Search for the cell housing the specified text and yield its (X, Y) center coordinate. 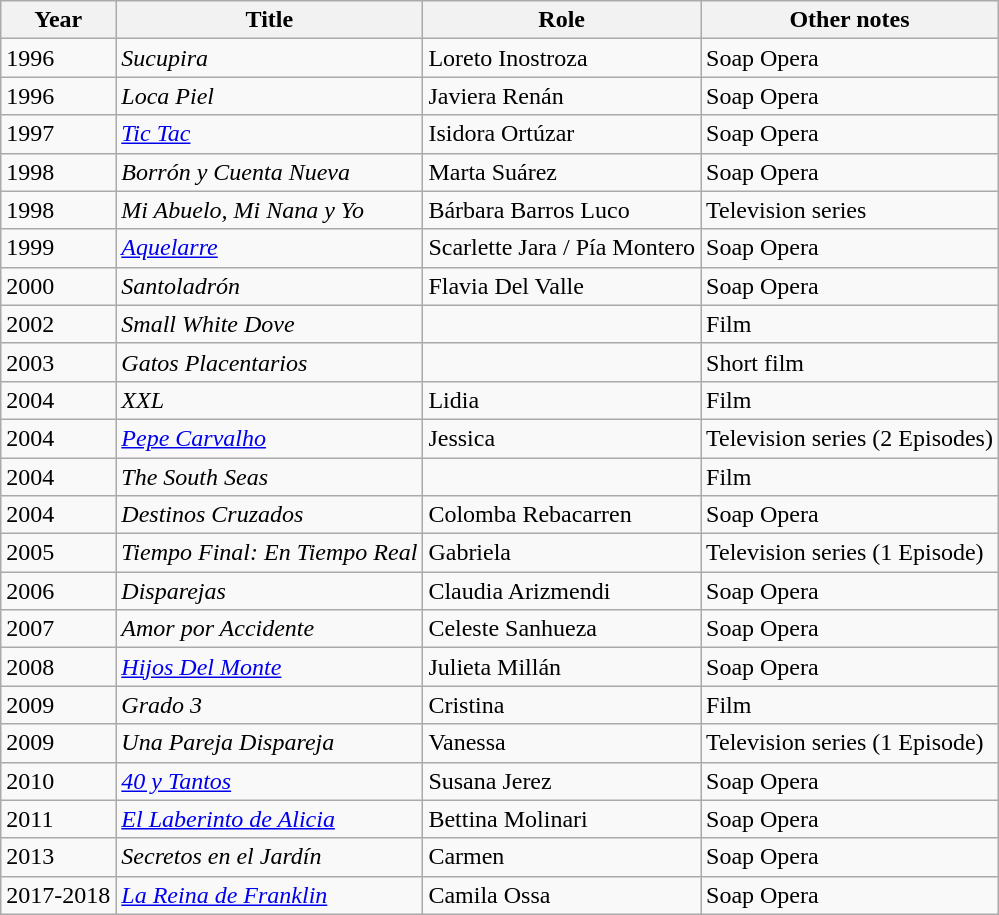
Borrón y Cuenta Nueva (270, 172)
Santoladrón (270, 286)
2008 (58, 667)
Scarlette Jara / Pía Montero (562, 248)
Claudia Arizmendi (562, 591)
Colomba Rebacarren (562, 515)
Mi Abuelo, Mi Nana y Yo (270, 210)
Title (270, 20)
XXL (270, 400)
Television series (2 Episodes) (849, 438)
2010 (58, 781)
Carmen (562, 857)
Susana Jerez (562, 781)
Other notes (849, 20)
Vanessa (562, 743)
2006 (58, 591)
La Reina de Franklin (270, 895)
2002 (58, 324)
Julieta Millán (562, 667)
2013 (58, 857)
Javiera Renán (562, 96)
Lidia (562, 400)
Jessica (562, 438)
Bettina Molinari (562, 819)
Small White Dove (270, 324)
Grado 3 (270, 705)
Secretos en el Jardín (270, 857)
Camila Ossa (562, 895)
Loca Piel (270, 96)
Short film (849, 362)
Hijos Del Monte (270, 667)
Television series (849, 210)
1999 (58, 248)
Year (58, 20)
Gabriela (562, 553)
Role (562, 20)
Destinos Cruzados (270, 515)
Una Pareja Dispareja (270, 743)
Flavia Del Valle (562, 286)
Loreto Inostroza (562, 58)
2003 (58, 362)
The South Seas (270, 477)
Cristina (562, 705)
1997 (58, 134)
2007 (58, 629)
Tic Tac (270, 134)
Bárbara Barros Luco (562, 210)
Pepe Carvalho (270, 438)
Sucupira (270, 58)
40 y Tantos (270, 781)
Disparejas (270, 591)
Marta Suárez (562, 172)
2005 (58, 553)
2017-2018 (58, 895)
Tiempo Final: En Tiempo Real (270, 553)
2011 (58, 819)
Aquelarre (270, 248)
El Laberinto de Alicia (270, 819)
Amor por Accidente (270, 629)
Celeste Sanhueza (562, 629)
2000 (58, 286)
Gatos Placentarios (270, 362)
Isidora Ortúzar (562, 134)
